Output the [x, y] coordinate of the center of the cell containing the given text.  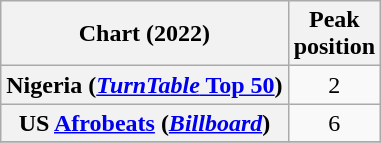
Nigeria (TurnTable Top 50) [144, 85]
Peakposition [334, 34]
2 [334, 85]
6 [334, 123]
US Afrobeats (Billboard) [144, 123]
Chart (2022) [144, 34]
